Locate the cell with the specified text and output its (x, y) center coordinate. 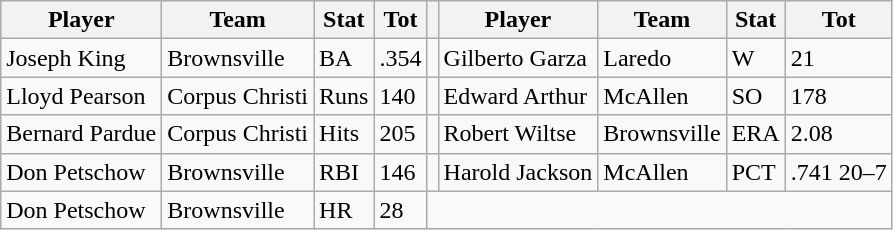
Edward Arthur (518, 96)
Harold Jackson (518, 172)
Joseph King (82, 58)
RBI (344, 172)
Runs (344, 96)
.741 20–7 (838, 172)
Robert Wiltse (518, 134)
205 (400, 134)
178 (838, 96)
ERA (756, 134)
HR (344, 210)
Gilberto Garza (518, 58)
.354 (400, 58)
W (756, 58)
Bernard Pardue (82, 134)
Lloyd Pearson (82, 96)
2.08 (838, 134)
BA (344, 58)
Hits (344, 134)
SO (756, 96)
140 (400, 96)
21 (838, 58)
28 (400, 210)
Laredo (662, 58)
PCT (756, 172)
146 (400, 172)
